Return the [X, Y] coordinate for the center point of the cell that contains the specified text.  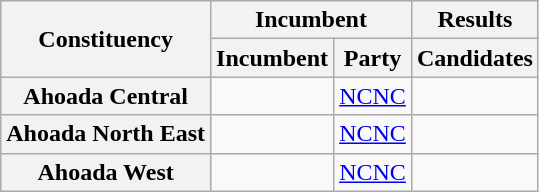
Ahoada Central [106, 96]
Ahoada West [106, 172]
Candidates [474, 58]
Results [474, 20]
Constituency [106, 39]
Ahoada North East [106, 134]
Party [373, 58]
